Pinpoint the cell where the given text exists, returning its (x, y) midpoint coordinate. 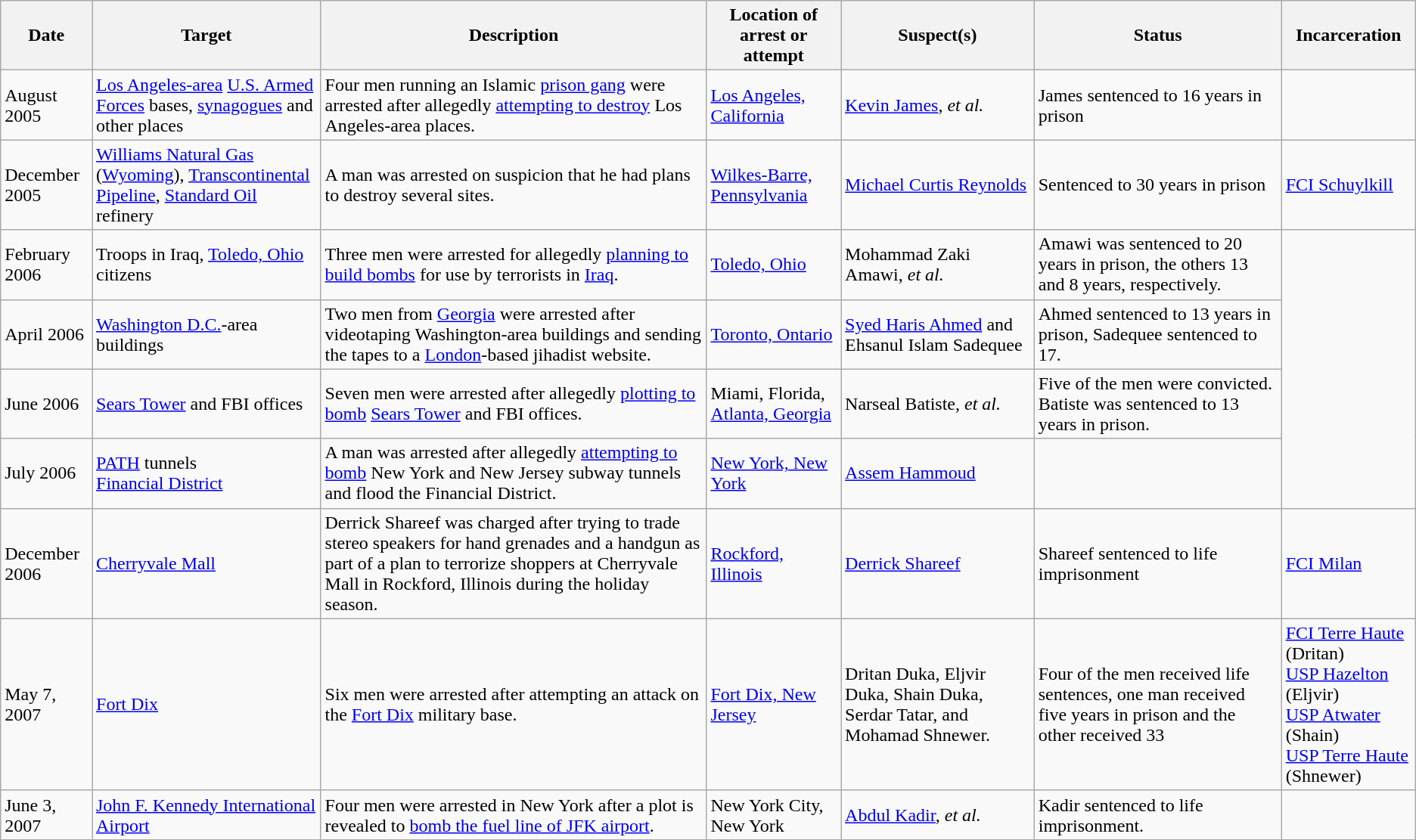
June 3, 2007 (47, 815)
FCI Milan (1348, 563)
Sentenced to 30 years in prison (1157, 184)
Michael Curtis Reynolds (938, 184)
August 2005 (47, 105)
Washington D.C.-area buildings (207, 334)
Target (207, 36)
Troops in Iraq, Toledo, Ohio citizens (207, 265)
Description (514, 36)
A man was arrested on suspicion that he had plans to destroy several sites. (514, 184)
Six men were arrested after attempting an attack on the Fort Dix military base. (514, 705)
Abdul Kadir, et al. (938, 815)
Four men were arrested in New York after a plot is revealed to bomb the fuel line of JFK airport. (514, 815)
Syed Haris Ahmed and Ehsanul Islam Sadequee (938, 334)
Suspect(s) (938, 36)
New York City, New York (774, 815)
Dritan Duka, Eljvir Duka, Shain Duka, Serdar Tatar, and Mohamad Shnewer. (938, 705)
John F. Kennedy International Airport (207, 815)
Rockford, Illinois (774, 563)
Three men were arrested for allegedly planning to build bombs for use by terrorists in Iraq. (514, 265)
Fort Dix (207, 705)
Location of arrest or attempt (774, 36)
Narseal Batiste, et al. (938, 404)
Derrick Shareef (938, 563)
Four of the men received life sentences, one man received five years in prison and the other received 33 (1157, 705)
Toledo, Ohio (774, 265)
Four men running an Islamic prison gang were arrested after allegedly attempting to destroy Los Angeles-area places. (514, 105)
Status (1157, 36)
Date (47, 36)
June 2006 (47, 404)
April 2006 (47, 334)
Two men from Georgia were arrested after videotaping Washington-area buildings and sending the tapes to a London-based jihadist website. (514, 334)
Fort Dix, New Jersey (774, 705)
New York, New York (774, 473)
Ahmed sentenced to 13 years in prison, Sadequee sentenced to 17. (1157, 334)
FCI Schuylkill (1348, 184)
Williams Natural Gas (Wyoming), Transcontinental Pipeline, Standard Oil refinery (207, 184)
Miami, Florida, Atlanta, Georgia (774, 404)
Kadir sentenced to life imprisonment. (1157, 815)
December 2006 (47, 563)
Cherryvale Mall (207, 563)
Toronto, Ontario (774, 334)
Kevin James, et al. (938, 105)
May 7, 2007 (47, 705)
Incarceration (1348, 36)
Seven men were arrested after allegedly plotting to bomb Sears Tower and FBI offices. (514, 404)
Mohammad Zaki Amawi, et al. (938, 265)
Los Angeles, California (774, 105)
July 2006 (47, 473)
James sentenced to 16 years in prison (1157, 105)
FCI Terre Haute (Dritan)USP Hazelton (Eljvir)USP Atwater (Shain)USP Terre Haute (Shnewer) (1348, 705)
A man was arrested after allegedly attempting to bomb New York and New Jersey subway tunnels and flood the Financial District. (514, 473)
Los Angeles-area U.S. Armed Forces bases, synagogues and other places (207, 105)
Sears Tower and FBI offices (207, 404)
Shareef sentenced to life imprisonment (1157, 563)
February 2006 (47, 265)
Assem Hammoud (938, 473)
Wilkes-Barre, Pennsylvania (774, 184)
Five of the men were convicted. Batiste was sentenced to 13 years in prison. (1157, 404)
PATH tunnelsFinancial District (207, 473)
December 2005 (47, 184)
Amawi was sentenced to 20 years in prison, the others 13 and 8 years, respectively. (1157, 265)
